Capture the cell that displays the provided text and extract its (X, Y) central coordinate. 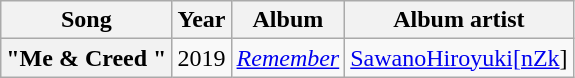
Album (288, 20)
Remember (288, 58)
Album artist (459, 20)
"Me & Creed " (86, 58)
Year (202, 20)
SawanoHiroyuki[nZk] (459, 58)
Song (86, 20)
2019 (202, 58)
